Pinpoint the cell where the given text exists, returning its (x, y) midpoint coordinate. 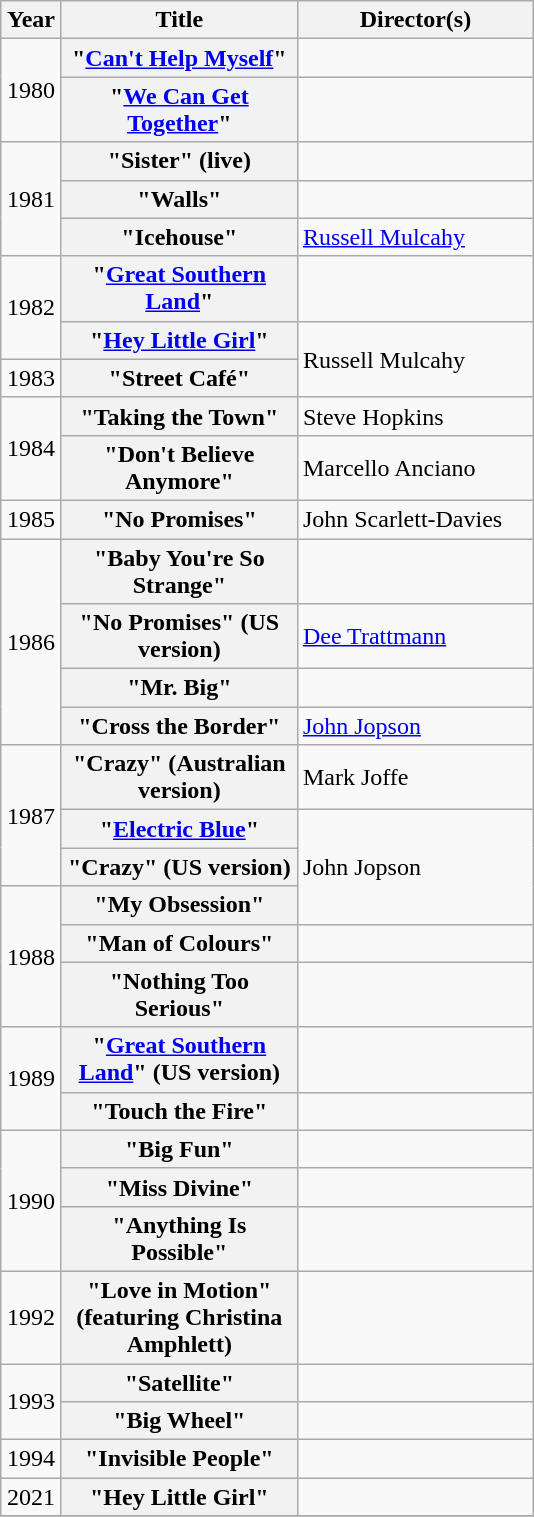
"Crazy" (Australian version) (179, 778)
1987 (32, 816)
1982 (32, 308)
"Miss Divine" (179, 1187)
"Big Wheel" (179, 1421)
1990 (32, 1200)
"Crazy" (US version) (179, 867)
"Walls" (179, 199)
2021 (32, 1497)
"No Promises" (US version) (179, 636)
Mark Joffe (415, 778)
"Baby You're So Strange" (179, 570)
Year (32, 20)
1983 (32, 378)
1994 (32, 1459)
"Invisible People" (179, 1459)
1981 (32, 199)
"Taking the Town" (179, 416)
"Can't Help Myself" (179, 58)
"Man of Colours" (179, 943)
"Don't Believe Anymore" (179, 468)
1980 (32, 90)
"We Can Get Together" (179, 110)
"Icehouse" (179, 237)
"Mr. Big" (179, 688)
1988 (32, 956)
"Cross the Border" (179, 726)
"Satellite" (179, 1383)
"Street Café" (179, 378)
"Great Southern Land" (179, 288)
1992 (32, 1317)
"No Promises" (179, 519)
Marcello Anciano (415, 468)
"Sister" (live) (179, 161)
"My Obsession" (179, 905)
Dee Trattmann (415, 636)
"Great Southern Land" (US version) (179, 1060)
Steve Hopkins (415, 416)
"Big Fun" (179, 1149)
"Anything Is Possible" (179, 1238)
1993 (32, 1402)
1989 (32, 1078)
"Electric Blue" (179, 829)
Director(s) (415, 20)
Title (179, 20)
1986 (32, 641)
1985 (32, 519)
"Nothing Too Serious" (179, 994)
1984 (32, 448)
John Scarlett-Davies (415, 519)
"Touch the Fire" (179, 1111)
"Love in Motion" (featuring Christina Amphlett) (179, 1317)
